Detect which cell encompasses the target text, then output its [X, Y] center coordinate. 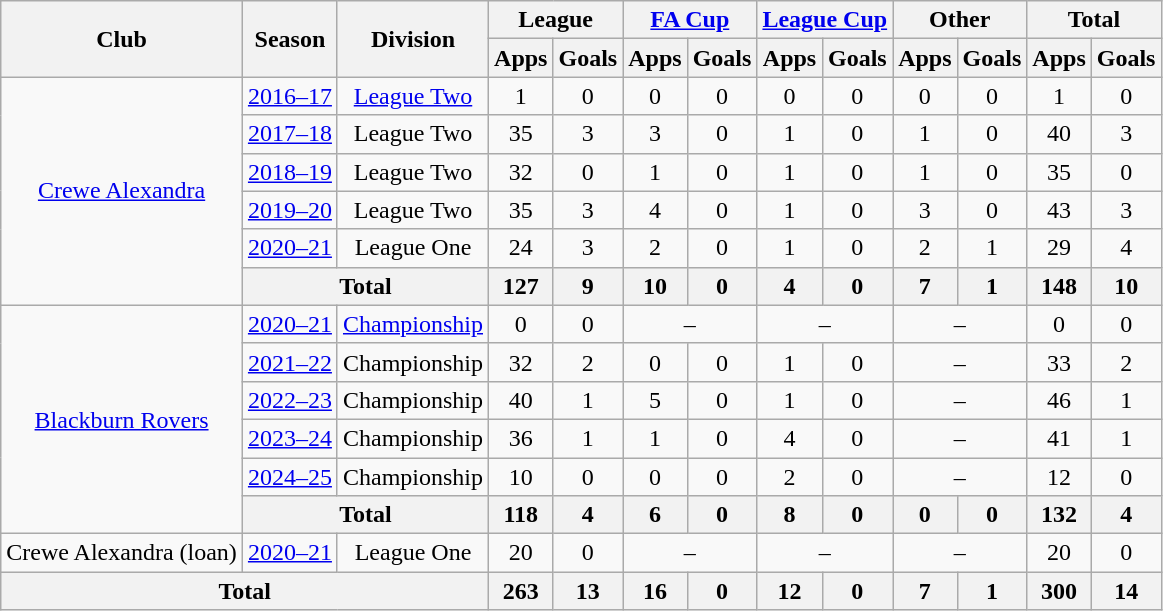
118 [521, 515]
League Cup [825, 20]
Club [122, 39]
Division [412, 39]
2018–19 [290, 172]
2019–20 [290, 210]
Season [290, 39]
Crewe Alexandra [122, 191]
5 [655, 400]
13 [588, 591]
14 [1126, 591]
8 [790, 515]
Crewe Alexandra (loan) [122, 553]
2024–25 [290, 477]
36 [521, 438]
2017–18 [290, 134]
263 [521, 591]
League [556, 20]
127 [521, 286]
33 [1059, 362]
148 [1059, 286]
46 [1059, 400]
2022–23 [290, 400]
6 [655, 515]
Other [960, 20]
2021–22 [290, 362]
300 [1059, 591]
FA Cup [690, 20]
43 [1059, 210]
24 [521, 248]
9 [588, 286]
41 [1059, 438]
2023–24 [290, 438]
16 [655, 591]
2016–17 [290, 96]
29 [1059, 248]
Blackburn Rovers [122, 419]
132 [1059, 515]
